Extract the [X, Y] coordinate from the center of the cell holding the provided text.  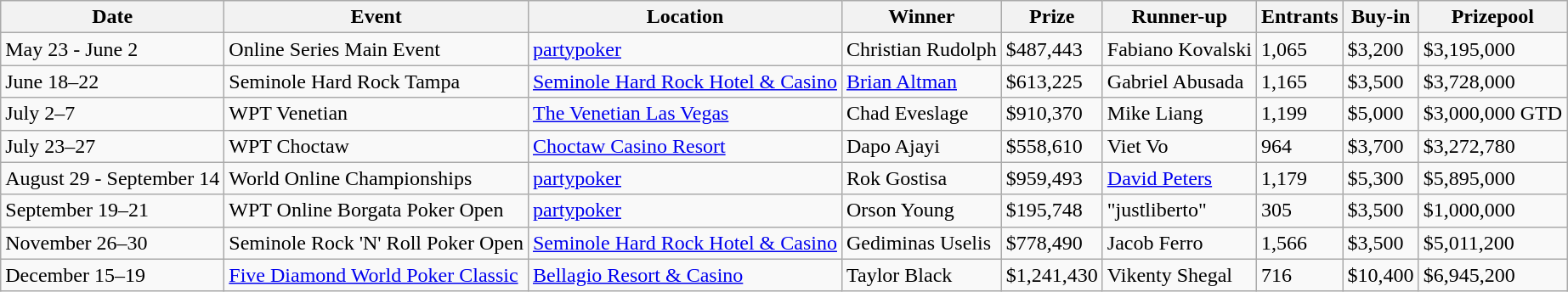
Buy-in [1380, 17]
$5,895,000 [1492, 178]
$5,000 [1380, 114]
1,165 [1299, 81]
Bellagio Resort & Casino [685, 275]
$3,700 [1380, 146]
$558,610 [1052, 146]
"justliberto" [1180, 211]
1,199 [1299, 114]
$3,200 [1380, 49]
Christian Rudolph [921, 49]
Five Diamond World Poker Classic [376, 275]
Gabriel Abusada [1180, 81]
September 19–21 [112, 211]
Chad Eveslage [921, 114]
May 23 - June 2 [112, 49]
1,566 [1299, 243]
World Online Championships [376, 178]
$487,443 [1052, 49]
Location [685, 17]
Online Series Main Event [376, 49]
$1,241,430 [1052, 275]
$3,195,000 [1492, 49]
1,179 [1299, 178]
1,065 [1299, 49]
$910,370 [1052, 114]
Orson Young [921, 211]
$3,000,000 GTD [1492, 114]
Fabiano Kovalski [1180, 49]
Taylor Black [921, 275]
The Venetian Las Vegas [685, 114]
$6,945,200 [1492, 275]
Event [376, 17]
WPT Choctaw [376, 146]
August 29 - September 14 [112, 178]
$778,490 [1052, 243]
716 [1299, 275]
Gediminas Uselis [921, 243]
July 23–27 [112, 146]
Seminole Hard Rock Tampa [376, 81]
Vikenty Shegal [1180, 275]
WPT Venetian [376, 114]
Date [112, 17]
$195,748 [1052, 211]
December 15–19 [112, 275]
Jacob Ferro [1180, 243]
$5,300 [1380, 178]
Runner-up [1180, 17]
November 26–30 [112, 243]
$3,728,000 [1492, 81]
Rok Gostisa [921, 178]
Seminole Rock 'N' Roll Poker Open [376, 243]
Viet Vo [1180, 146]
Prizepool [1492, 17]
Prize [1052, 17]
Brian Altman [921, 81]
WPT Online Borgata Poker Open [376, 211]
$10,400 [1380, 275]
June 18–22 [112, 81]
David Peters [1180, 178]
964 [1299, 146]
$613,225 [1052, 81]
$1,000,000 [1492, 211]
$959,493 [1052, 178]
Choctaw Casino Resort [685, 146]
$5,011,200 [1492, 243]
Winner [921, 17]
Mike Liang [1180, 114]
Dapo Ajayi [921, 146]
305 [1299, 211]
July 2–7 [112, 114]
$3,272,780 [1492, 146]
Entrants [1299, 17]
